Find where the given text appears and provide that cell's center as [x, y] coordinate. 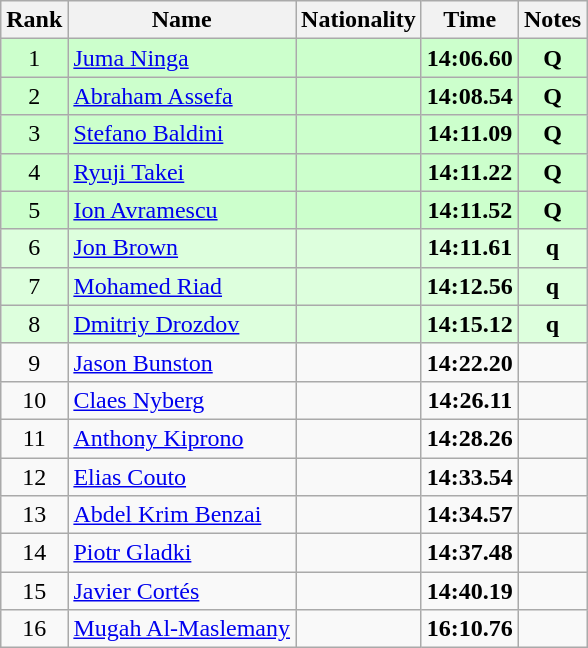
14 [34, 553]
15 [34, 591]
Mohamed Riad [182, 286]
14:15.12 [470, 324]
14:26.11 [470, 400]
Ion Avramescu [182, 210]
14:08.54 [470, 96]
7 [34, 286]
12 [34, 477]
Abraham Assefa [182, 96]
3 [34, 134]
13 [34, 515]
Ryuji Takei [182, 172]
14:34.57 [470, 515]
Anthony Kiprono [182, 438]
Elias Couto [182, 477]
Name [182, 20]
Javier Cortés [182, 591]
Nationality [359, 20]
2 [34, 96]
Abdel Krim Benzai [182, 515]
4 [34, 172]
Notes [552, 20]
16:10.76 [470, 629]
Dmitriy Drozdov [182, 324]
1 [34, 58]
14:12.56 [470, 286]
11 [34, 438]
14:11.22 [470, 172]
10 [34, 400]
8 [34, 324]
Rank [34, 20]
14:11.61 [470, 248]
9 [34, 362]
Jon Brown [182, 248]
14:11.52 [470, 210]
14:28.26 [470, 438]
Stefano Baldini [182, 134]
Mugah Al-Maslemany [182, 629]
Time [470, 20]
Claes Nyberg [182, 400]
14:22.20 [470, 362]
Jason Bunston [182, 362]
Piotr Gladki [182, 553]
5 [34, 210]
14:06.60 [470, 58]
6 [34, 248]
14:37.48 [470, 553]
14:11.09 [470, 134]
14:33.54 [470, 477]
14:40.19 [470, 591]
16 [34, 629]
Juma Ninga [182, 58]
